Search for the cell housing the specified text and yield its [x, y] center coordinate. 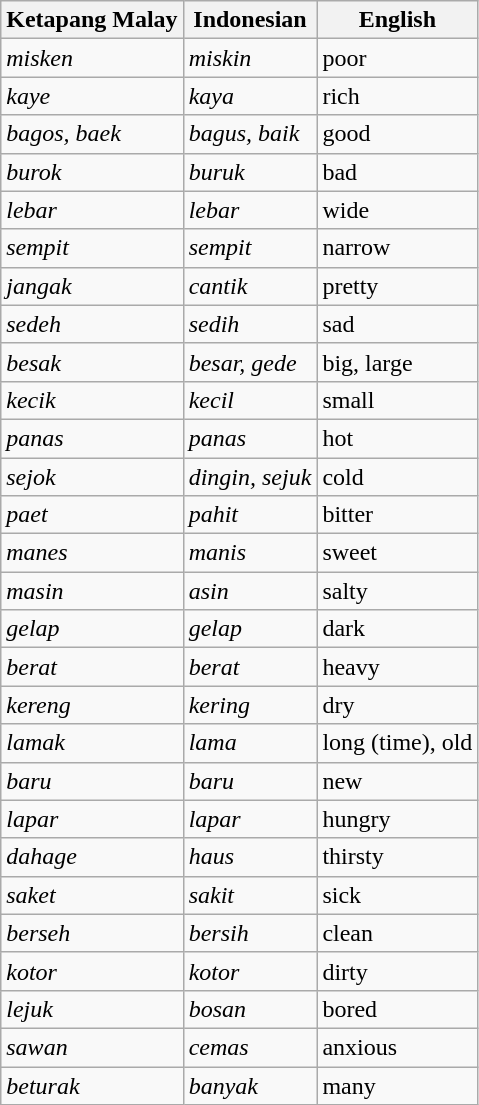
beturak [92, 1085]
sad [398, 324]
dry [398, 705]
narrow [398, 248]
thirsty [398, 857]
burok [92, 172]
bagos, baek [92, 134]
anxious [398, 1047]
kereng [92, 705]
cemas [250, 1047]
cantik [250, 286]
kering [250, 705]
Indonesian [250, 20]
dirty [398, 971]
manis [250, 553]
miskin [250, 58]
sick [398, 895]
asin [250, 591]
hungry [398, 819]
dark [398, 629]
sawan [92, 1047]
wide [398, 210]
sedeh [92, 324]
hot [398, 438]
sedih [250, 324]
saket [92, 895]
bosan [250, 1009]
big, large [398, 362]
kaye [92, 96]
besar, gede [250, 362]
new [398, 781]
pretty [398, 286]
clean [398, 933]
bagus, baik [250, 134]
banyak [250, 1085]
dahage [92, 857]
salty [398, 591]
pahit [250, 515]
jangak [92, 286]
sweet [398, 553]
good [398, 134]
lejuk [92, 1009]
paet [92, 515]
kecik [92, 400]
buruk [250, 172]
Ketapang Malay [92, 20]
lama [250, 743]
bersih [250, 933]
bad [398, 172]
bored [398, 1009]
cold [398, 477]
bitter [398, 515]
small [398, 400]
sejok [92, 477]
haus [250, 857]
kaya [250, 96]
berseh [92, 933]
poor [398, 58]
kecil [250, 400]
long (time), old [398, 743]
many [398, 1085]
sakit [250, 895]
heavy [398, 667]
masin [92, 591]
besak [92, 362]
manes [92, 553]
lamak [92, 743]
rich [398, 96]
dingin, sejuk [250, 477]
English [398, 20]
misken [92, 58]
